Capture the cell that displays the provided text and extract its [X, Y] central coordinate. 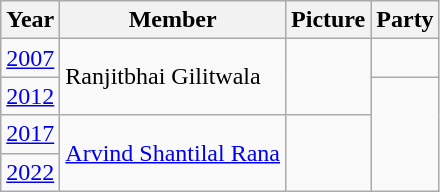
Picture [328, 20]
Ranjitbhai Gilitwala [173, 77]
2017 [30, 134]
2012 [30, 96]
Member [173, 20]
2007 [30, 58]
Year [30, 20]
Party [405, 20]
Arvind Shantilal Rana [173, 153]
2022 [30, 172]
